Return the (X, Y) coordinate for the center point of the cell that contains the specified text.  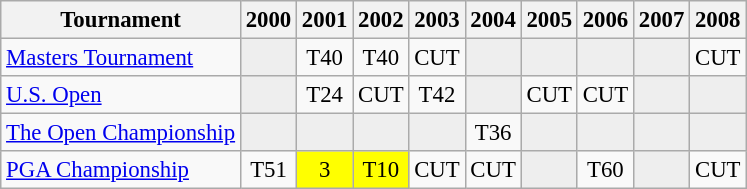
2007 (661, 20)
T42 (437, 95)
3 (325, 170)
2001 (325, 20)
Masters Tournament (121, 58)
U.S. Open (121, 95)
T60 (605, 170)
T24 (325, 95)
The Open Championship (121, 133)
T10 (381, 170)
PGA Championship (121, 170)
T36 (493, 133)
2005 (549, 20)
2008 (718, 20)
Tournament (121, 20)
2000 (268, 20)
2006 (605, 20)
2004 (493, 20)
T51 (268, 170)
2003 (437, 20)
2002 (381, 20)
